From the cell containing the given text, extract its center point as [X, Y] coordinate. 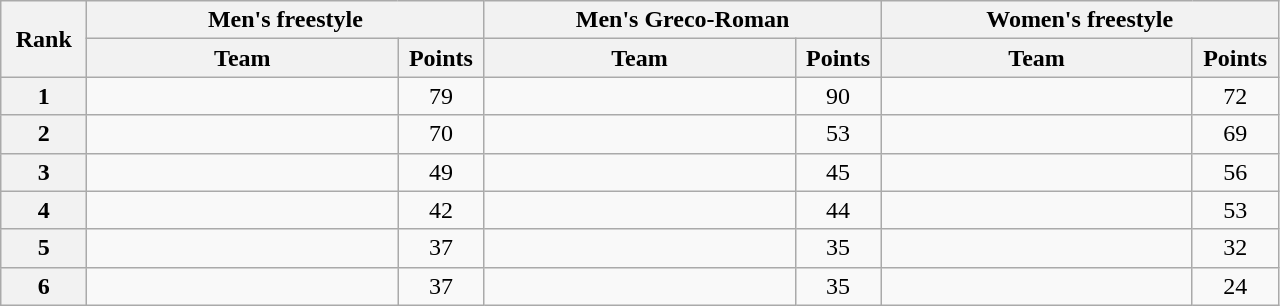
Men's Greco-Roman [682, 20]
3 [44, 172]
56 [1235, 172]
69 [1235, 134]
24 [1235, 286]
44 [838, 210]
70 [441, 134]
5 [44, 248]
90 [838, 96]
32 [1235, 248]
Men's freestyle [286, 20]
4 [44, 210]
49 [441, 172]
1 [44, 96]
42 [441, 210]
6 [44, 286]
Women's freestyle [1080, 20]
Rank [44, 39]
79 [441, 96]
2 [44, 134]
72 [1235, 96]
45 [838, 172]
